For the text-containing cell, return its midpoint in (x, y) coordinate format. 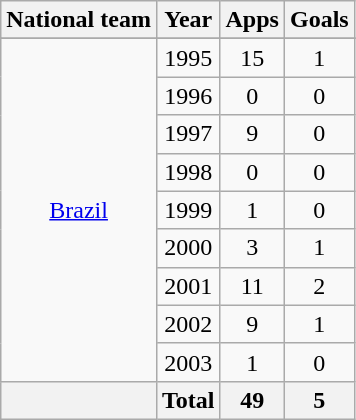
1999 (188, 210)
2002 (188, 324)
49 (252, 400)
3 (252, 248)
2003 (188, 362)
5 (319, 400)
2 (319, 286)
15 (252, 58)
1996 (188, 96)
2000 (188, 248)
Year (188, 20)
2001 (188, 286)
Total (188, 400)
1995 (188, 58)
Apps (252, 20)
1998 (188, 172)
1997 (188, 134)
National team (79, 20)
Brazil (79, 210)
11 (252, 286)
Goals (319, 20)
